Search for the cell housing the specified text and yield its (X, Y) center coordinate. 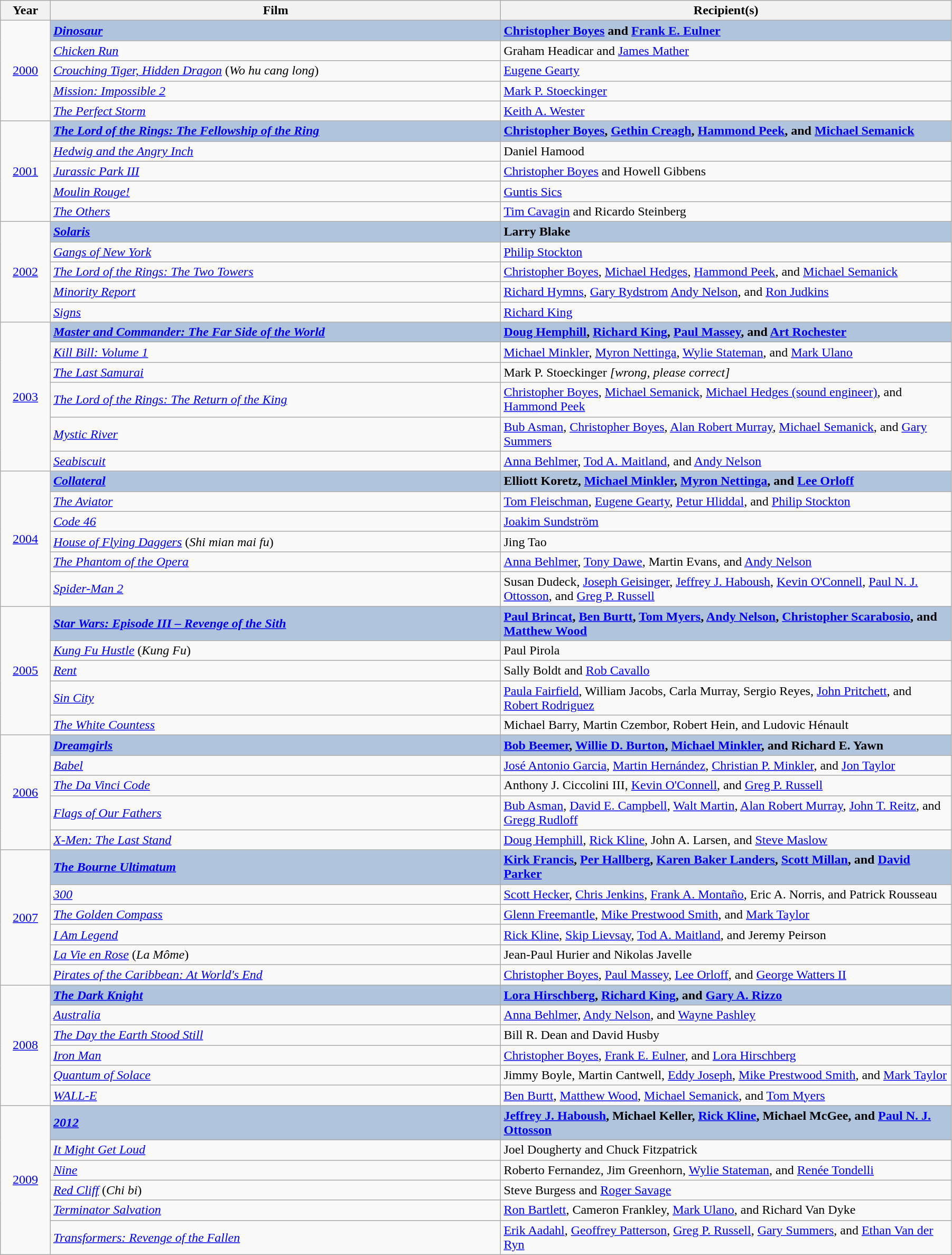
La Vie en Rose (La Môme) (275, 954)
The Golden Compass (275, 914)
Doug Hemphill, Rick Kline, John A. Larsen, and Steve Maslow (726, 840)
José Antonio Garcia, Martin Hernández, Christian P. Minkler, and Jon Taylor (726, 765)
Kung Fu Hustle (Kung Fu) (275, 651)
Mission: Impossible 2 (275, 91)
Moulin Rouge! (275, 191)
Anna Behlmer, Tony Dawe, Martin Evans, and Andy Nelson (726, 561)
The Lord of the Rings: The Two Towers (275, 272)
Solaris (275, 231)
Bob Beemer, Willie D. Burton, Michael Minkler, and Richard E. Yawn (726, 745)
Master and Commander: The Far Side of the World (275, 332)
2003 (25, 397)
Seabiscuit (275, 461)
Doug Hemphill, Richard King, Paul Massey, and Art Rochester (726, 332)
2012 (275, 1123)
Spider-Man 2 (275, 588)
Richard King (726, 312)
Collateral (275, 481)
2002 (25, 271)
The Others (275, 211)
Kill Bill: Volume 1 (275, 352)
The Day the Earth Stood Still (275, 1035)
The Aviator (275, 501)
Iron Man (275, 1055)
Scott Hecker, Chris Jenkins, Frank A. Montaño, Eric A. Norris, and Patrick Rousseau (726, 894)
Star Wars: Episode III – Revenge of the Sith (275, 623)
Philip Stockton (726, 252)
Year (25, 11)
X-Men: The Last Stand (275, 840)
Mark P. Stoeckinger (726, 91)
Elliott Koretz, Michael Minkler, Myron Nettinga, and Lee Orloff (726, 481)
Mystic River (275, 434)
Jurassic Park III (275, 171)
Anna Behlmer, Tod A. Maitland, and Andy Nelson (726, 461)
Signs (275, 312)
Minority Report (275, 292)
Jeffrey J. Haboush, Michael Keller, Rick Kline, Michael McGee, and Paul N. J. Ottosson (726, 1123)
Christopher Boyes, Michael Semanick, Michael Hedges (sound engineer), and Hammond Peek (726, 399)
Jean-Paul Hurier and Nikolas Javelle (726, 954)
Joakim Sundström (726, 521)
Graham Headicar and James Mather (726, 51)
The White Countess (275, 725)
The Lord of the Rings: The Return of the King (275, 399)
Gangs of New York (275, 252)
Glenn Freemantle, Mike Prestwood Smith, and Mark Taylor (726, 914)
2004 (25, 539)
I Am Legend (275, 934)
Guntis Sics (726, 191)
300 (275, 894)
It Might Get Loud (275, 1150)
Anna Behlmer, Andy Nelson, and Wayne Pashley (726, 1015)
Paul Pirola (726, 651)
Crouching Tiger, Hidden Dragon (Wo hu cang long) (275, 71)
Erik Aadahl, Geoffrey Patterson, Greg P. Russell, Gary Summers, and Ethan Van der Ryn (726, 1237)
Paul Brincat, Ben Burtt, Tom Myers, Andy Nelson, Christopher Scarabosio, and Matthew Wood (726, 623)
Bub Asman, David E. Campbell, Walt Martin, Alan Robert Murray, John T. Reitz, and Gregg Rudloff (726, 812)
Paula Fairfield, William Jacobs, Carla Murray, Sergio Reyes, John Pritchett, and Robert Rodriguez (726, 698)
Michael Minkler, Myron Nettinga, Wylie Stateman, and Mark Ulano (726, 352)
Film (275, 11)
WALL-E (275, 1095)
Daniel Hamood (726, 151)
Jing Tao (726, 541)
2007 (25, 917)
Chicken Run (275, 51)
Michael Barry, Martin Czembor, Robert Hein, and Ludovic Hénault (726, 725)
Code 46 (275, 521)
Dinosaur (275, 31)
The Dark Knight (275, 995)
The Perfect Storm (275, 111)
Larry Blake (726, 231)
Christopher Boyes, Frank E. Eulner, and Lora Hirschberg (726, 1055)
Mark P. Stoeckinger [wrong, please correct] (726, 372)
Flags of Our Fathers (275, 812)
2001 (25, 171)
Roberto Fernandez, Jim Greenhorn, Wylie Stateman, and Renée Tondelli (726, 1170)
Ron Bartlett, Cameron Frankley, Mark Ulano, and Richard Van Dyke (726, 1210)
Christopher Boyes and Howell Gibbens (726, 171)
Quantum of Solace (275, 1075)
Keith A. Wester (726, 111)
Kirk Francis, Per Hallberg, Karen Baker Landers, Scott Millan, and David Parker (726, 867)
The Bourne Ultimatum (275, 867)
Rent (275, 671)
Australia (275, 1015)
Tom Fleischman, Eugene Gearty, Petur Hliddal, and Philip Stockton (726, 501)
Christopher Boyes and Frank E. Eulner (726, 31)
The Lord of the Rings: The Fellowship of the Ring (275, 131)
Transformers: Revenge of the Fallen (275, 1237)
2000 (25, 71)
Dreamgirls (275, 745)
Babel (275, 765)
The Last Samurai (275, 372)
Joel Dougherty and Chuck Fitzpatrick (726, 1150)
Steve Burgess and Roger Savage (726, 1190)
Bub Asman, Christopher Boyes, Alan Robert Murray, Michael Semanick, and Gary Summers (726, 434)
2005 (25, 671)
Ben Burtt, Matthew Wood, Michael Semanick, and Tom Myers (726, 1095)
2008 (25, 1045)
Tim Cavagin and Ricardo Steinberg (726, 211)
Rick Kline, Skip Lievsay, Tod A. Maitland, and Jeremy Peirson (726, 934)
Red Cliff (Chi bi) (275, 1190)
Bill R. Dean and David Husby (726, 1035)
Sin City (275, 698)
Lora Hirschberg, Richard King, and Gary A. Rizzo (726, 995)
Richard Hymns, Gary Rydstrom Andy Nelson, and Ron Judkins (726, 292)
House of Flying Daggers (Shi mian mai fu) (275, 541)
Sally Boldt and Rob Cavallo (726, 671)
Nine (275, 1170)
Christopher Boyes, Michael Hedges, Hammond Peek, and Michael Semanick (726, 272)
The Phantom of the Opera (275, 561)
Christopher Boyes, Paul Massey, Lee Orloff, and George Watters II (726, 975)
Pirates of the Caribbean: At World's End (275, 975)
2009 (25, 1180)
Terminator Salvation (275, 1210)
Anthony J. Ciccolini III, Kevin O'Connell, and Greg P. Russell (726, 785)
Jimmy Boyle, Martin Cantwell, Eddy Joseph, Mike Prestwood Smith, and Mark Taylor (726, 1075)
The Da Vinci Code (275, 785)
Christopher Boyes, Gethin Creagh, Hammond Peek, and Michael Semanick (726, 131)
Hedwig and the Angry Inch (275, 151)
2006 (25, 792)
Susan Dudeck, Joseph Geisinger, Jeffrey J. Haboush, Kevin O'Connell, Paul N. J. Ottosson, and Greg P. Russell (726, 588)
Eugene Gearty (726, 71)
Recipient(s) (726, 11)
